Identify which cell holds the provided text, then report its [x, y] central coordinate. 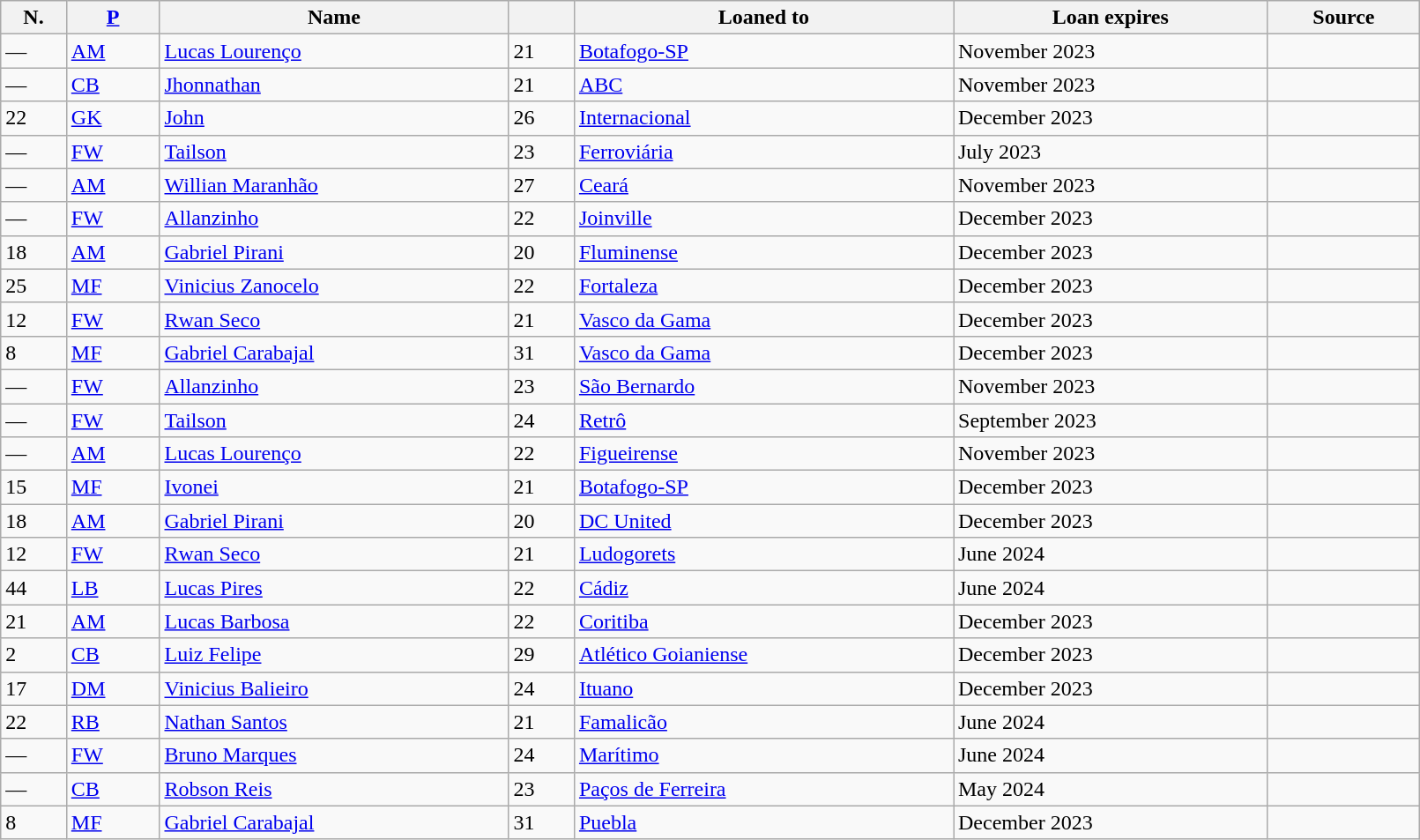
15 [33, 487]
29 [541, 655]
Ludogorets [763, 554]
17 [33, 688]
Paços de Ferreira [763, 789]
Luiz Felipe [334, 655]
Robson Reis [334, 789]
São Bernardo [763, 386]
27 [541, 185]
Lucas Barbosa [334, 621]
LB [113, 588]
Name [334, 18]
Jhonnathan [334, 85]
P [113, 18]
RB [113, 722]
Ituano [763, 688]
Nathan Santos [334, 722]
Vinicius Balieiro [334, 688]
Puebla [763, 822]
Joinville [763, 219]
July 2023 [1111, 152]
Coritiba [763, 621]
John [334, 118]
Ivonei [334, 487]
Fluminense [763, 252]
Fortaleza [763, 286]
Source [1343, 18]
Internacional [763, 118]
2 [33, 655]
N. [33, 18]
Cádiz [763, 588]
25 [33, 286]
Bruno Marques [334, 755]
26 [541, 118]
44 [33, 588]
Lucas Pires [334, 588]
GK [113, 118]
Loan expires [1111, 18]
ABC [763, 85]
Figueirense [763, 454]
Willian Maranhão [334, 185]
DM [113, 688]
Vinicius Zanocelo [334, 286]
September 2023 [1111, 420]
Retrô [763, 420]
Atlético Goianiense [763, 655]
Ceará [763, 185]
May 2024 [1111, 789]
Famalicão [763, 722]
Ferroviária [763, 152]
Loaned to [763, 18]
DC United [763, 521]
Marítimo [763, 755]
